Detect which cell encompasses the target text, then output its (x, y) center coordinate. 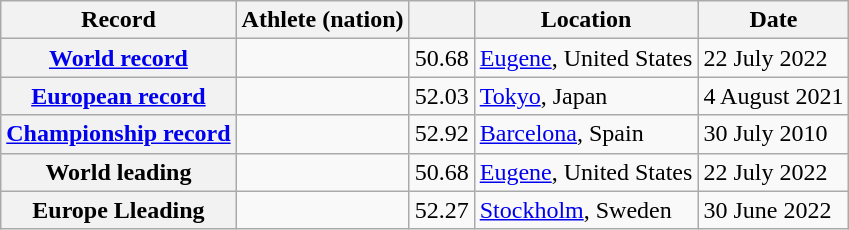
World leading (118, 172)
Championship record (118, 134)
Stockholm, Sweden (586, 210)
World record (118, 58)
Date (774, 20)
Europe Lleading (118, 210)
Tokyo, Japan (586, 96)
European record (118, 96)
Barcelona, Spain (586, 134)
52.92 (442, 134)
Athlete (nation) (322, 20)
4 August 2021 (774, 96)
Record (118, 20)
52.27 (442, 210)
Location (586, 20)
52.03 (442, 96)
30 June 2022 (774, 210)
30 July 2010 (774, 134)
